Return the [x, y] coordinate for the center point of the cell that contains the specified text.  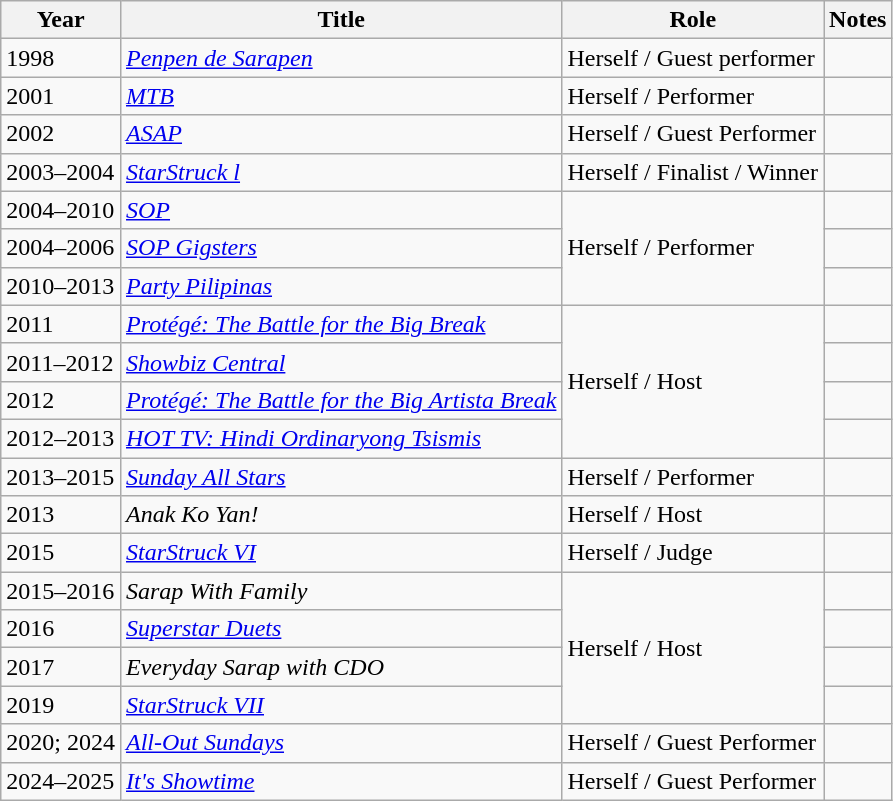
SOP [340, 210]
2010–2013 [61, 286]
Everyday Sarap with CDO [340, 667]
Role [693, 20]
2012 [61, 400]
2013 [61, 515]
MTB [340, 96]
Herself / Guest performer [693, 58]
Party Pilipinas [340, 286]
2011–2012 [61, 362]
All-Out Sundays [340, 743]
ASAP [340, 134]
2001 [61, 96]
2019 [61, 705]
Notes [858, 20]
2017 [61, 667]
Sunday All Stars [340, 477]
Year [61, 20]
2004–2010 [61, 210]
1998 [61, 58]
Protégé: The Battle for the Big Break [340, 324]
2016 [61, 629]
Sarap With Family [340, 591]
2011 [61, 324]
Herself / Finalist / Winner [693, 172]
Penpen de Sarapen [340, 58]
2004–2006 [61, 248]
StarStruck l [340, 172]
Title [340, 20]
Showbiz Central [340, 362]
StarStruck VII [340, 705]
HOT TV: Hindi Ordinaryong Tsismis [340, 438]
2013–2015 [61, 477]
Protégé: The Battle for the Big Artista Break [340, 400]
Anak Ko Yan! [340, 515]
2012–2013 [61, 438]
2024–2025 [61, 781]
It's Showtime [340, 781]
StarStruck VI [340, 553]
SOP Gigsters [340, 248]
2015–2016 [61, 591]
Superstar Duets [340, 629]
2002 [61, 134]
2015 [61, 553]
Herself / Judge [693, 553]
2020; 2024 [61, 743]
2003–2004 [61, 172]
